Detect which cell encompasses the target text, then output its [x, y] center coordinate. 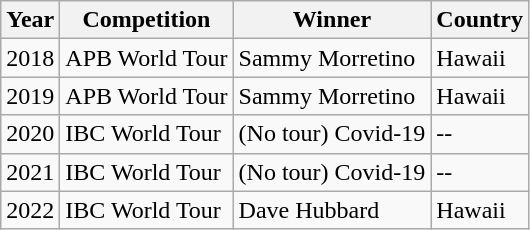
Country [480, 20]
2021 [30, 172]
2018 [30, 58]
2019 [30, 96]
Winner [332, 20]
Year [30, 20]
2020 [30, 134]
Competition [146, 20]
Dave Hubbard [332, 210]
2022 [30, 210]
